Locate the cell with the specified text and output its [x, y] center coordinate. 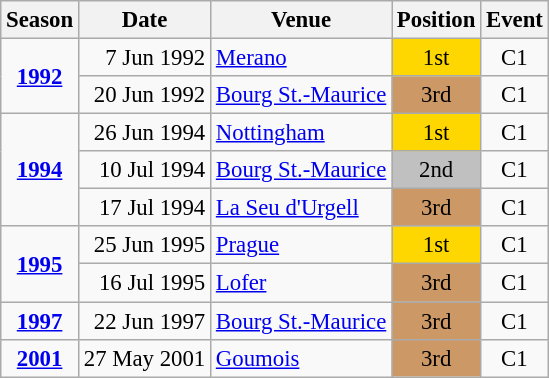
Lofer [302, 283]
25 Jun 1995 [144, 245]
La Seu d'Urgell [302, 208]
26 Jun 1994 [144, 133]
2001 [40, 358]
Nottingham [302, 133]
27 May 2001 [144, 358]
Venue [302, 20]
17 Jul 1994 [144, 208]
1995 [40, 264]
7 Jun 1992 [144, 58]
20 Jun 1992 [144, 95]
Event [515, 20]
Season [40, 20]
22 Jun 1997 [144, 321]
16 Jul 1995 [144, 283]
Position [436, 20]
Goumois [302, 358]
1997 [40, 321]
1992 [40, 76]
1994 [40, 170]
Merano [302, 58]
Date [144, 20]
Prague [302, 245]
10 Jul 1994 [144, 170]
2nd [436, 170]
